Identify which cell holds the provided text, then report its [X, Y] central coordinate. 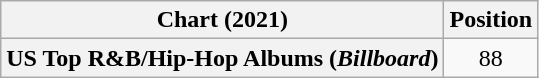
88 [491, 58]
Chart (2021) [222, 20]
Position [491, 20]
US Top R&B/Hip-Hop Albums (Billboard) [222, 58]
